Search for the cell housing the specified text and yield its [x, y] center coordinate. 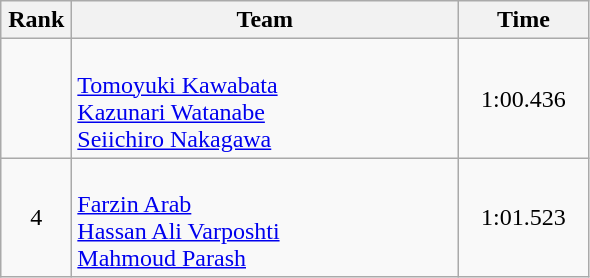
1:00.436 [524, 98]
Tomoyuki KawabataKazunari WatanabeSeiichiro Nakagawa [265, 98]
Farzin ArabHassan Ali VarposhtiMahmoud Parash [265, 218]
Rank [36, 20]
1:01.523 [524, 218]
4 [36, 218]
Time [524, 20]
Team [265, 20]
